Return (x, y) of the center of cell containing provided text 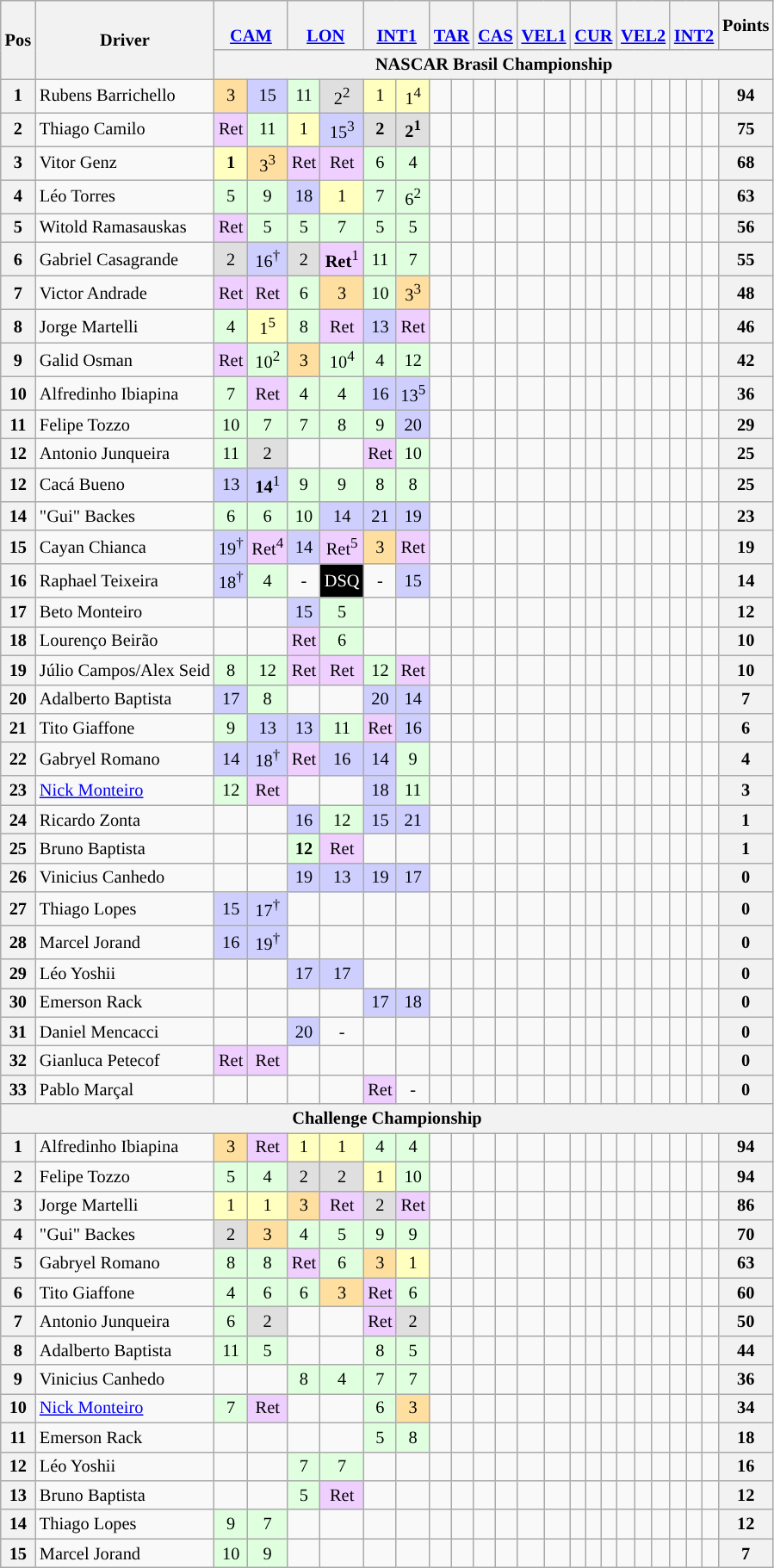
60 (746, 1292)
CAS (495, 25)
44 (746, 1350)
17† (267, 909)
CUR (593, 25)
Points (746, 25)
Ret5 (342, 548)
104 (342, 360)
62 (413, 196)
26 (18, 877)
30 (18, 1002)
Cacá Bueno (125, 484)
TAR (451, 25)
Thiago Camilo (125, 129)
16† (267, 258)
Vitor Genz (125, 164)
Raphael Teixeira (125, 580)
70 (746, 1234)
48 (746, 293)
INT2 (694, 25)
VEL1 (544, 25)
28 (18, 942)
34 (746, 1408)
55 (746, 258)
Galid Osman (125, 360)
135 (413, 393)
31 (18, 1032)
Pablo Marçal (125, 1089)
75 (746, 129)
Beto Monteiro (125, 612)
68 (746, 164)
Cayan Chianca (125, 548)
Ret1 (342, 258)
Rubens Barrichello (125, 96)
Witold Ramasauskas (125, 227)
153 (342, 129)
VEL2 (643, 25)
Lourenço Beirão (125, 641)
42 (746, 360)
50 (746, 1321)
INT1 (396, 25)
Léo Torres (125, 196)
86 (746, 1205)
LON (325, 25)
DSQ (342, 580)
102 (267, 360)
Ricardo Zonta (125, 820)
Gabriel Casagrande (125, 258)
Gianluca Petecof (125, 1060)
Challenge Championship (387, 1119)
56 (746, 227)
Ret4 (267, 548)
NASCAR Brasil Championship (494, 65)
Pos (18, 40)
Driver (125, 40)
Daniel Mencacci (125, 1032)
CAM (251, 25)
141 (267, 484)
Victor Andrade (125, 293)
46 (746, 325)
Júlio Campos/Alex Seid (125, 670)
32 (18, 1060)
24 (18, 820)
27 (18, 909)
